Scan for the cell matching the given text and deliver its (X, Y) coordinate at center. 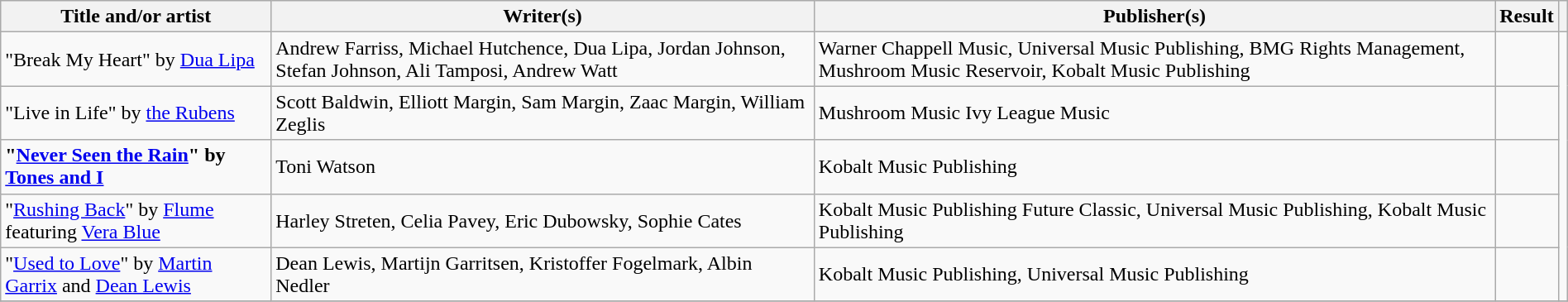
"Used to Love" by Martin Garrix and Dean Lewis (136, 275)
Andrew Farriss, Michael Hutchence, Dua Lipa, Jordan Johnson, Stefan Johnson, Ali Tamposi, Andrew Watt (543, 60)
Result (1527, 17)
Publisher(s) (1154, 17)
"Rushing Back" by Flume featuring Vera Blue (136, 220)
"Break My Heart" by Dua Lipa (136, 60)
Writer(s) (543, 17)
"Live in Life" by the Rubens (136, 113)
Kobalt Music Publishing Future Classic, Universal Music Publishing, Kobalt Music Publishing (1154, 220)
Toni Watson (543, 167)
Scott Baldwin, Elliott Margin, Sam Margin, Zaac Margin, William Zeglis (543, 113)
Kobalt Music Publishing (1154, 167)
Title and/or artist (136, 17)
Kobalt Music Publishing, Universal Music Publishing (1154, 275)
Harley Streten, Celia Pavey, Eric Dubowsky, Sophie Cates (543, 220)
Warner Chappell Music, Universal Music Publishing, BMG Rights Management, Mushroom Music Reservoir, Kobalt Music Publishing (1154, 60)
Dean Lewis, Martijn Garritsen, Kristoffer Fogelmark, Albin Nedler (543, 275)
"Never Seen the Rain" by Tones and I (136, 167)
Mushroom Music Ivy League Music (1154, 113)
